Provide the [x, y] coordinate of the cell's center where the given text is located.  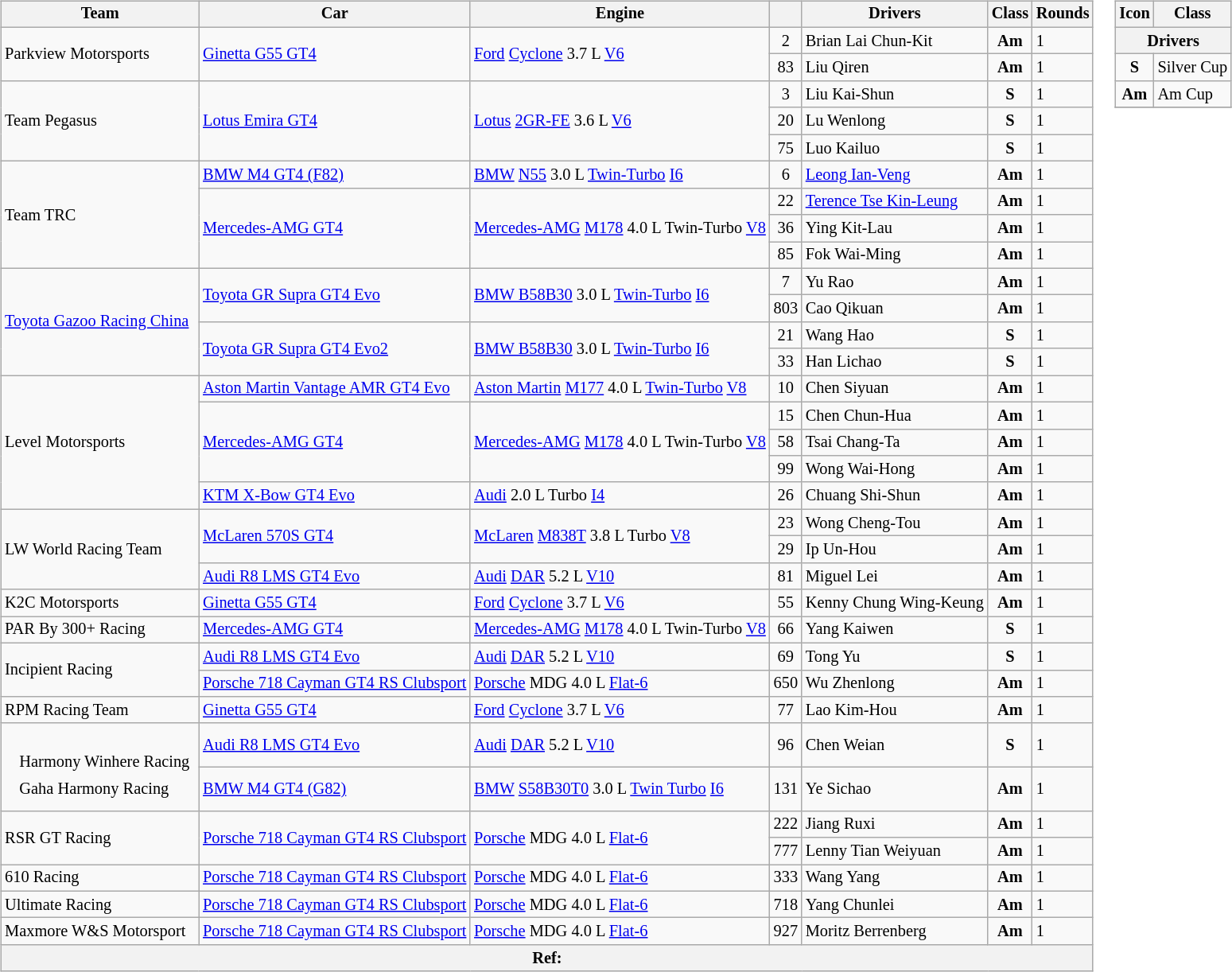
Lu Wenlong [895, 121]
Yang Kaiwen [895, 630]
Am Cup [1193, 95]
BMW S58B30T0 3.0 L Twin Turbo I6 [620, 789]
6 [786, 175]
Wong Wai-Hong [895, 469]
718 [786, 904]
BMW M4 GT4 (F82) [334, 175]
Rounds [1063, 14]
Moritz Berrenberg [895, 931]
7 [786, 282]
81 [786, 576]
Lotus 2GR-FE 3.6 L V6 [620, 121]
Jiang Ruxi [895, 824]
96 [786, 745]
Team TRC [100, 215]
36 [786, 228]
Wu Zhenlong [895, 683]
3 [786, 95]
927 [786, 931]
Toyota GR Supra GT4 Evo [334, 294]
RPM Racing Team [100, 710]
PAR By 300+ Racing [100, 630]
650 [786, 683]
Tong Yu [895, 656]
Silver Cup [1193, 68]
Ip Un-Hou [895, 550]
Ultimate Racing [100, 904]
McLaren M838T 3.8 L Turbo V8 [620, 536]
Maxmore W&S Motorsport [100, 931]
75 [786, 148]
2 [786, 41]
Wong Cheng-Tou [895, 523]
15 [786, 415]
Chen Weian [895, 745]
Ye Sichao [895, 789]
Aston Martin M177 4.0 L Twin-Turbo V8 [620, 389]
77 [786, 710]
23 [786, 523]
Kenny Chung Wing-Keung [895, 603]
10 [786, 389]
Gaha Harmony Racing [104, 789]
Leong Ian-Veng [895, 175]
Chen Chun-Hua [895, 415]
Cao Qikuan [895, 309]
Yang Chunlei [895, 904]
66 [786, 630]
K2C Motorsports [100, 603]
Engine [620, 14]
99 [786, 469]
20 [786, 121]
83 [786, 68]
Chen Siyuan [895, 389]
RSR GT Racing [100, 837]
Parkview Motorsports [100, 54]
Tsai Chang-Ta [895, 442]
Team [100, 14]
333 [786, 878]
Icon [1134, 14]
85 [786, 255]
BMW N55 3.0 L Twin-Turbo I6 [620, 175]
Lotus Emira GT4 [334, 121]
131 [786, 789]
KTM X-Bow GT4 Evo [334, 496]
Chuang Shi-Shun [895, 496]
69 [786, 656]
Han Lichao [895, 362]
Incipient Racing [100, 670]
58 [786, 442]
Harmony Winhere Racing Gaha Harmony Racing [100, 767]
Toyota Gazoo Racing China [100, 321]
Ref: [547, 958]
803 [786, 309]
29 [786, 550]
33 [786, 362]
Audi 2.0 L Turbo I4 [620, 496]
Luo Kailuo [895, 148]
LW World Racing Team [100, 549]
Miguel Lei [895, 576]
Lenny Tian Weiyuan [895, 851]
Ying Kit-Lau [895, 228]
McLaren 570S GT4 [334, 536]
610 Racing [100, 878]
777 [786, 851]
Liu Qiren [895, 68]
Harmony Winhere Racing [104, 761]
BMW M4 GT4 (G82) [334, 789]
222 [786, 824]
22 [786, 201]
Lao Kim-Hou [895, 710]
21 [786, 336]
Yu Rao [895, 282]
Car [334, 14]
Fok Wai-Ming [895, 255]
Level Motorsports [100, 442]
Brian Lai Chun-Kit [895, 41]
Terence Tse Kin-Leung [895, 201]
Liu Kai-Shun [895, 95]
55 [786, 603]
26 [786, 496]
Wang Yang [895, 878]
Aston Martin Vantage AMR GT4 Evo [334, 389]
Wang Hao [895, 336]
Toyota GR Supra GT4 Evo2 [334, 348]
Team Pegasus [100, 121]
